Locate the cell with the specified text and output its [X, Y] center coordinate. 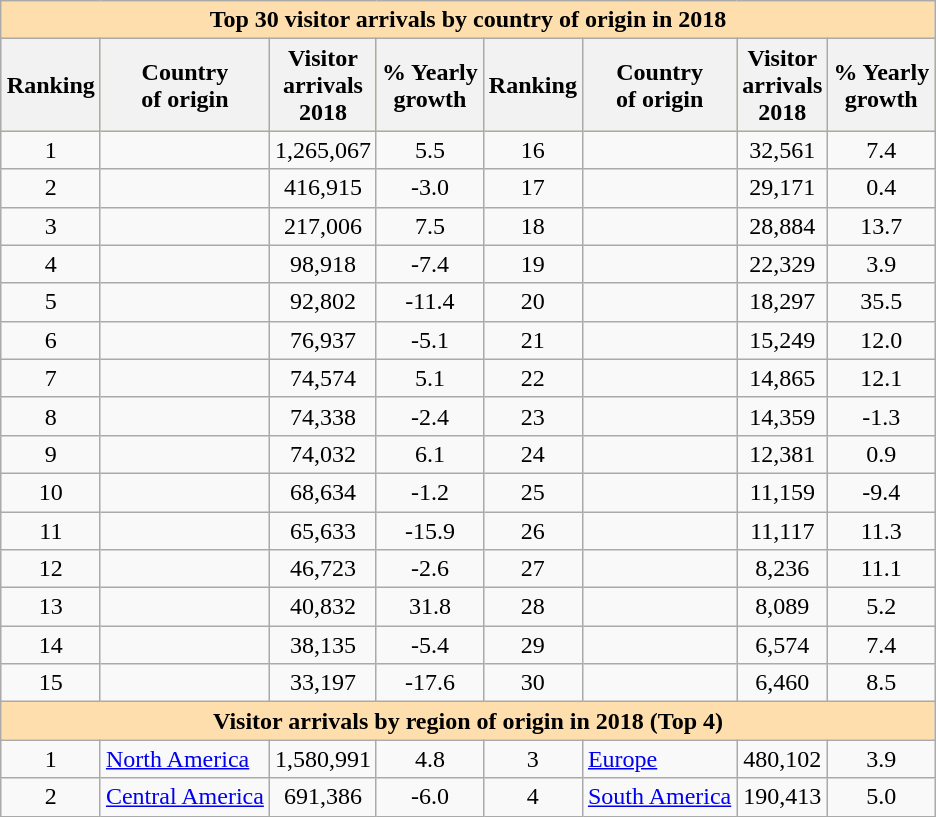
-2.6 [430, 569]
691,386 [322, 797]
190,413 [782, 797]
6,574 [782, 645]
8,089 [782, 607]
31.8 [430, 607]
0.9 [882, 454]
-11.4 [430, 302]
8,236 [782, 569]
-1.3 [882, 416]
15,249 [782, 340]
7 [50, 378]
-7.4 [430, 264]
30 [532, 683]
38,135 [322, 645]
1,265,067 [322, 150]
11,117 [782, 531]
-6.0 [430, 797]
26 [532, 531]
35.5 [882, 302]
5 [50, 302]
76,937 [322, 340]
23 [532, 416]
21 [532, 340]
4.8 [430, 759]
24 [532, 454]
5.5 [430, 150]
12 [50, 569]
6 [50, 340]
Central America [184, 797]
29 [532, 645]
12.0 [882, 340]
74,032 [322, 454]
-17.6 [430, 683]
74,338 [322, 416]
Europe [659, 759]
Top 30 visitor arrivals by country of origin in 2018 [468, 20]
480,102 [782, 759]
11.1 [882, 569]
-5.1 [430, 340]
40,832 [322, 607]
28 [532, 607]
65,633 [322, 531]
19 [532, 264]
1,580,991 [322, 759]
7.5 [430, 226]
16 [532, 150]
North America [184, 759]
33,197 [322, 683]
-1.2 [430, 492]
11,159 [782, 492]
9 [50, 454]
0.4 [882, 188]
46,723 [322, 569]
18 [532, 226]
14,865 [782, 378]
10 [50, 492]
8 [50, 416]
6.1 [430, 454]
29,171 [782, 188]
12,381 [782, 454]
92,802 [322, 302]
13.7 [882, 226]
416,915 [322, 188]
-2.4 [430, 416]
68,634 [322, 492]
-5.4 [430, 645]
74,574 [322, 378]
-15.9 [430, 531]
32,561 [782, 150]
11 [50, 531]
20 [532, 302]
15 [50, 683]
22,329 [782, 264]
17 [532, 188]
14 [50, 645]
25 [532, 492]
5.0 [882, 797]
6,460 [782, 683]
South America [659, 797]
28,884 [782, 226]
Visitor arrivals by region of origin in 2018 (Top 4) [468, 721]
5.2 [882, 607]
22 [532, 378]
13 [50, 607]
27 [532, 569]
-9.4 [882, 492]
-3.0 [430, 188]
18,297 [782, 302]
98,918 [322, 264]
217,006 [322, 226]
8.5 [882, 683]
14,359 [782, 416]
5.1 [430, 378]
11.3 [882, 531]
12.1 [882, 378]
